Locate the cell with the specified text and output its [X, Y] center coordinate. 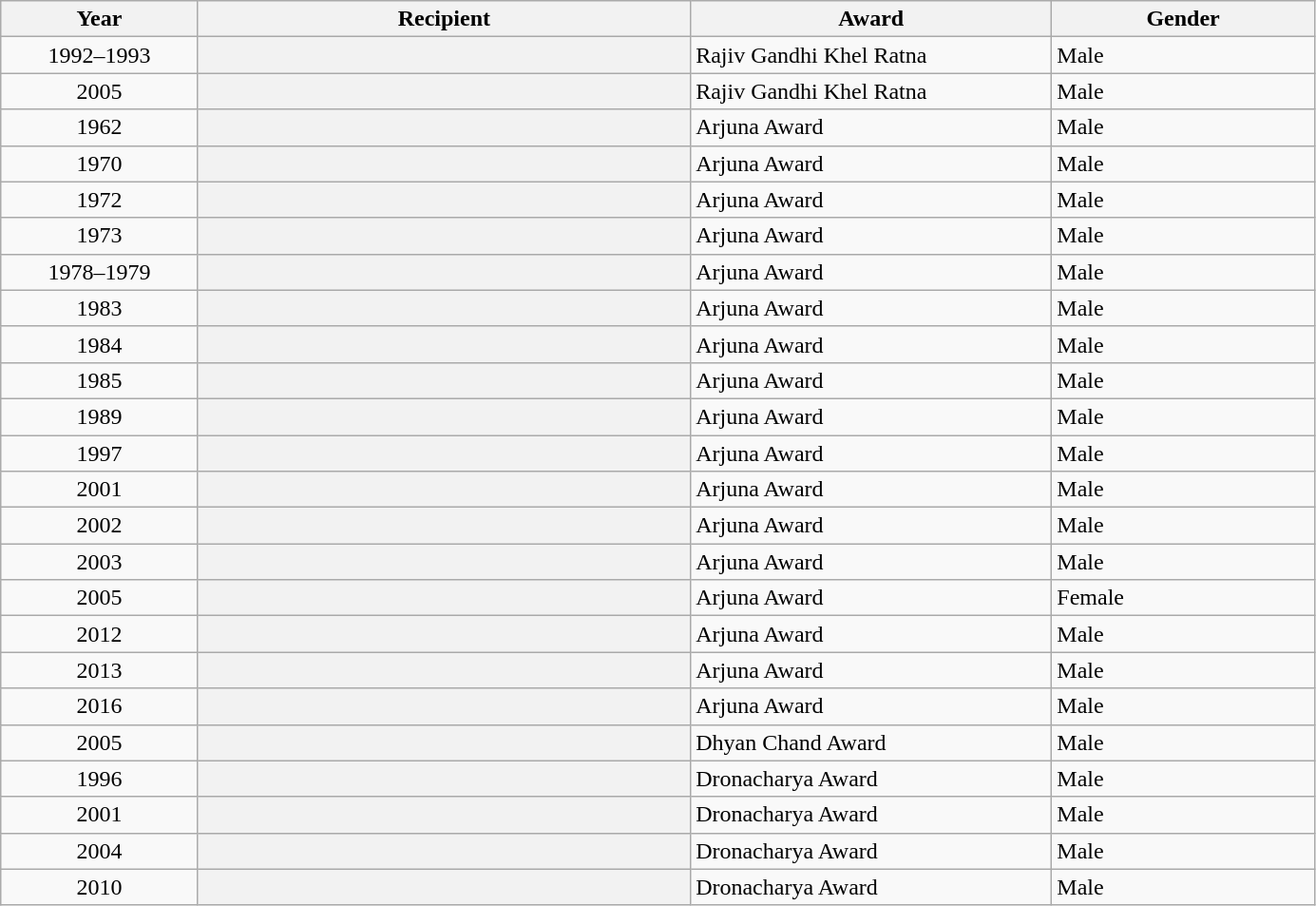
1962 [99, 127]
2002 [99, 526]
2010 [99, 887]
2004 [99, 851]
2003 [99, 562]
Gender [1184, 19]
Female [1184, 598]
1984 [99, 344]
1989 [99, 416]
2012 [99, 634]
1973 [99, 236]
1992–1993 [99, 55]
Dhyan Chand Award [871, 742]
Recipient [444, 19]
1996 [99, 779]
1983 [99, 308]
Year [99, 19]
2016 [99, 706]
1978–1979 [99, 272]
1970 [99, 164]
1972 [99, 200]
1997 [99, 453]
Award [871, 19]
2013 [99, 670]
1985 [99, 380]
